Return (x, y) of the center of cell containing provided text 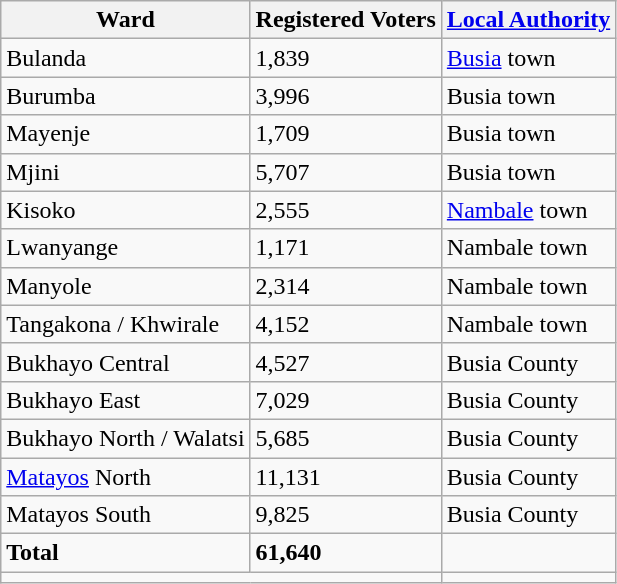
Bukhayo North / Walatsi (126, 438)
Ward (126, 20)
Local Authority (528, 20)
Mjini (126, 172)
Registered Voters (346, 20)
Bukhayo East (126, 400)
Tangakona / Khwirale (126, 324)
Matayos South (126, 515)
1,709 (346, 134)
4,152 (346, 324)
Bulanda (126, 58)
Manyole (126, 286)
7,029 (346, 400)
5,685 (346, 438)
Lwanyange (126, 248)
61,640 (346, 553)
4,527 (346, 362)
1,171 (346, 248)
1,839 (346, 58)
3,996 (346, 96)
9,825 (346, 515)
Bukhayo Central (126, 362)
2,555 (346, 210)
Mayenje (126, 134)
Kisoko (126, 210)
2,314 (346, 286)
5,707 (346, 172)
Total (126, 553)
11,131 (346, 477)
Matayos North (126, 477)
Burumba (126, 96)
